Return the (x, y) coordinate for the center point of the cell that contains the specified text.  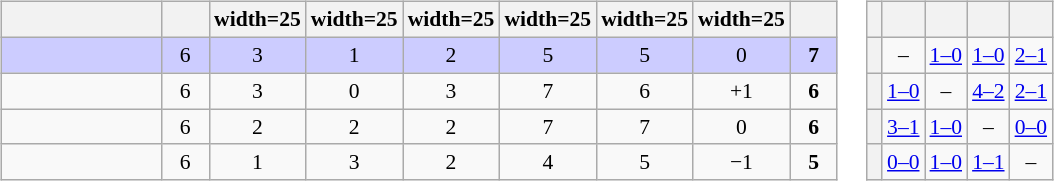
+1 (742, 91)
−1 (742, 162)
3–1 (904, 127)
4–2 (988, 91)
1–1 (988, 162)
4 (548, 162)
